For the text-containing cell, return its midpoint in (x, y) coordinate format. 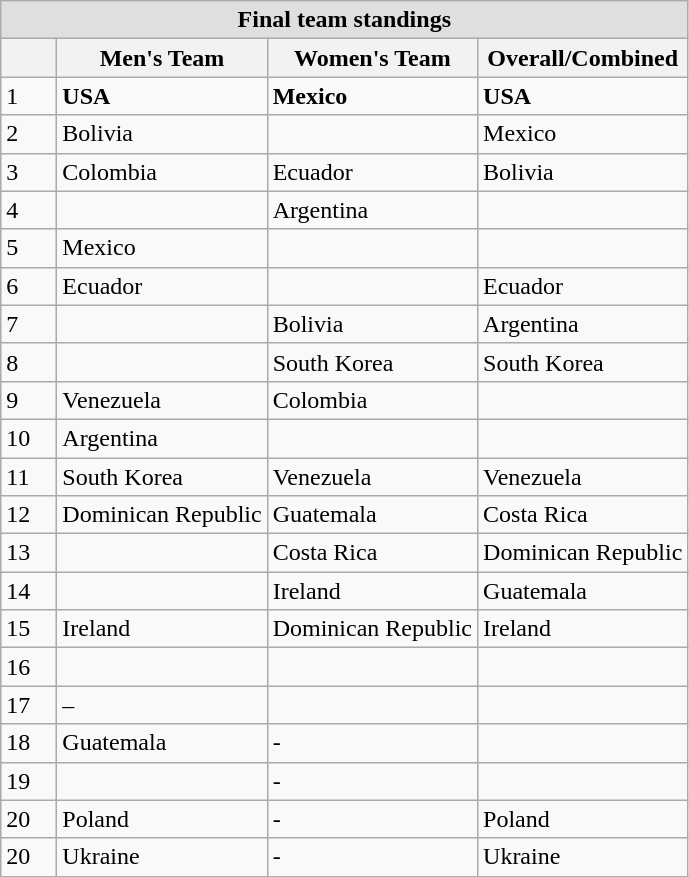
8 (29, 362)
15 (29, 629)
16 (29, 667)
19 (29, 781)
– (162, 705)
7 (29, 324)
9 (29, 400)
10 (29, 438)
6 (29, 286)
3 (29, 172)
1 (29, 96)
12 (29, 515)
17 (29, 705)
2 (29, 134)
Overall/Combined (583, 58)
Women's Team (372, 58)
5 (29, 248)
13 (29, 553)
Men's Team (162, 58)
11 (29, 477)
Final team standings (344, 20)
14 (29, 591)
18 (29, 743)
4 (29, 210)
